Detect which cell encompasses the target text, then output its (x, y) center coordinate. 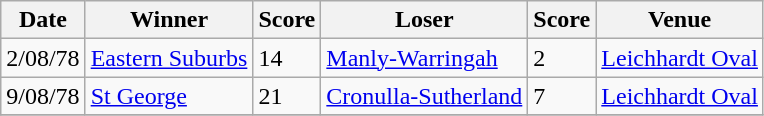
14 (287, 58)
Winner (169, 20)
21 (287, 96)
Venue (680, 20)
7 (562, 96)
Loser (424, 20)
2/08/78 (43, 58)
2 (562, 58)
Eastern Suburbs (169, 58)
Manly-Warringah (424, 58)
St George (169, 96)
Date (43, 20)
Cronulla-Sutherland (424, 96)
9/08/78 (43, 96)
